Detect which cell encompasses the target text, then output its [x, y] center coordinate. 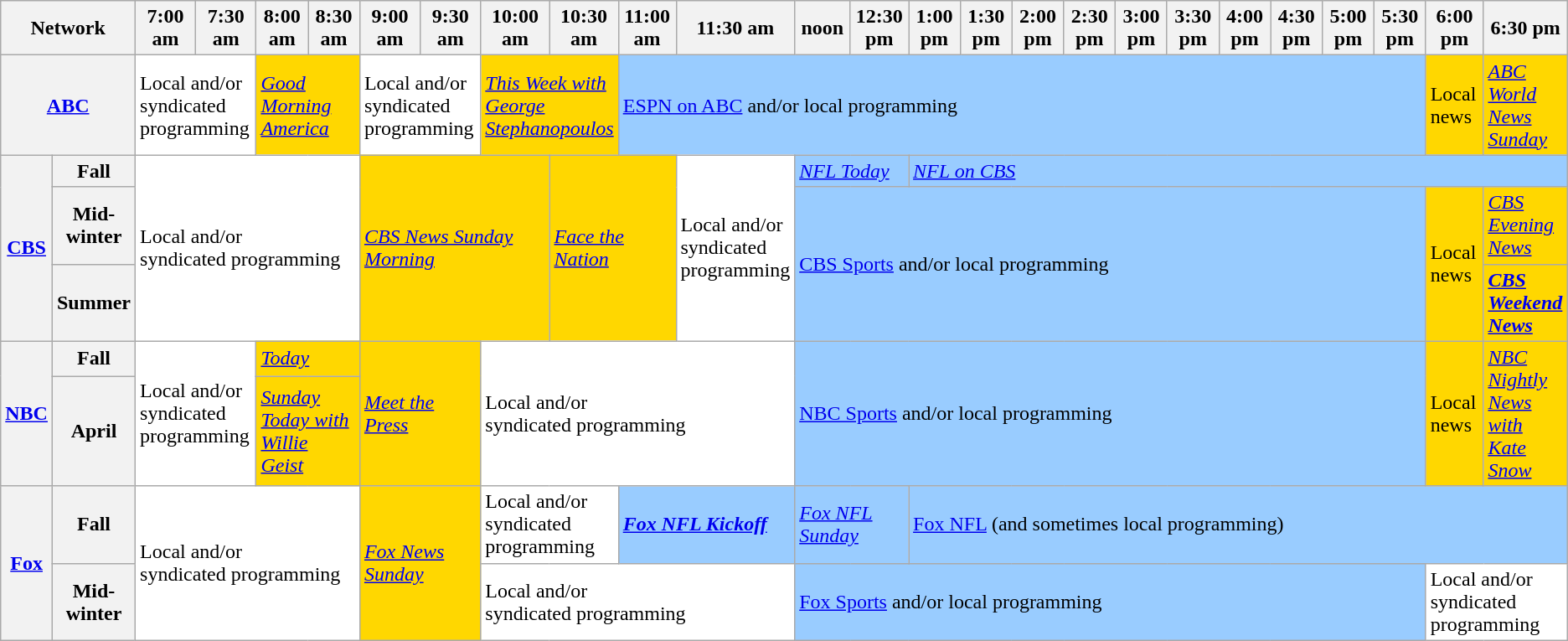
Network [69, 28]
CBS Sports and/or local programming [1111, 264]
NBC Sports and/or local programming [1111, 414]
3:00 pm [1142, 28]
Face the Nation [613, 248]
12:30 pm [879, 28]
7:30 am [226, 28]
Sunday Today with Willie Geist [308, 431]
Fox [27, 563]
5:30 pm [1400, 28]
4:30 pm [1297, 28]
April [94, 431]
11:00 am [647, 28]
8:30 am [334, 28]
Fox NFL Sunday [852, 525]
ABC [69, 106]
5:00 pm [1349, 28]
4:00 pm [1245, 28]
CBS News Sunday Morning [454, 248]
NFL Today [852, 171]
10:30 am [584, 28]
3:30 pm [1193, 28]
noon [823, 28]
9:30 am [451, 28]
7:00 am [166, 28]
2:00 pm [1038, 28]
6:00 pm [1454, 28]
Meet the Press [420, 414]
NFL on CBS [1238, 171]
CBS Weekend News [1525, 302]
Fox NFL Kickoff [707, 525]
8:00 am [282, 28]
1:30 pm [986, 28]
9:00 am [389, 28]
Fox NFL (and sometimes local programming) [1238, 525]
Summer [94, 302]
ABC World News Sunday [1525, 106]
1:00 pm [935, 28]
CBS [27, 248]
NBC [27, 414]
10:00 am [515, 28]
2:30 pm [1090, 28]
11:30 am [735, 28]
This Week with George Stephanopoulos [549, 106]
CBS Evening News [1525, 225]
ESPN on ABC and/or local programming [1022, 106]
Today [308, 359]
Fox News Sunday [420, 563]
NBC Nightly News with Kate Snow [1525, 414]
6:30 pm [1525, 28]
Good Morning America [308, 106]
Fox Sports and/or local programming [1111, 602]
